Identify which cell holds the provided text, then report its [X, Y] central coordinate. 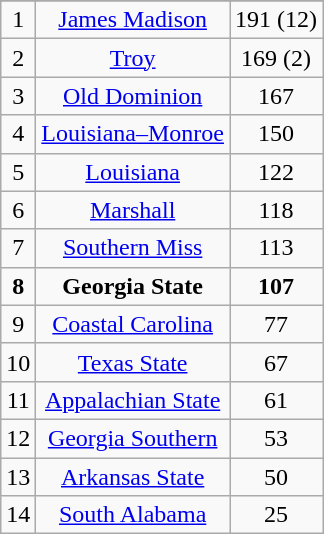
25 [276, 515]
South Alabama [133, 515]
11 [18, 400]
107 [276, 286]
77 [276, 324]
Louisiana–Monroe [133, 134]
Arkansas State [133, 477]
Appalachian State [133, 400]
122 [276, 172]
Louisiana [133, 172]
191 (12) [276, 20]
Georgia Southern [133, 438]
3 [18, 96]
Marshall [133, 210]
7 [18, 248]
10 [18, 362]
Troy [133, 58]
50 [276, 477]
Southern Miss [133, 248]
13 [18, 477]
James Madison [133, 20]
169 (2) [276, 58]
12 [18, 438]
113 [276, 248]
Georgia State [133, 286]
6 [18, 210]
Old Dominion [133, 96]
14 [18, 515]
4 [18, 134]
Texas State [133, 362]
167 [276, 96]
61 [276, 400]
53 [276, 438]
67 [276, 362]
8 [18, 286]
5 [18, 172]
9 [18, 324]
Coastal Carolina [133, 324]
118 [276, 210]
1 [18, 20]
150 [276, 134]
2 [18, 58]
